Find where the given text appears and provide that cell's center as [X, Y] coordinate. 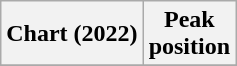
Peakposition [189, 34]
Chart (2022) [72, 34]
